From the cell containing the given text, extract its center point as (x, y) coordinate. 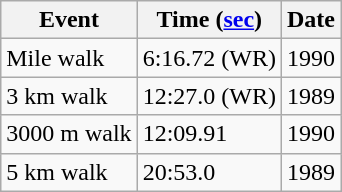
3 km walk (69, 96)
5 km walk (69, 172)
Date (312, 20)
Mile walk (69, 58)
20:53.0 (209, 172)
3000 m walk (69, 134)
6:16.72 (WR) (209, 58)
12:27.0 (WR) (209, 96)
Time (sec) (209, 20)
12:09.91 (209, 134)
Event (69, 20)
